Capture the cell that displays the provided text and extract its [X, Y] central coordinate. 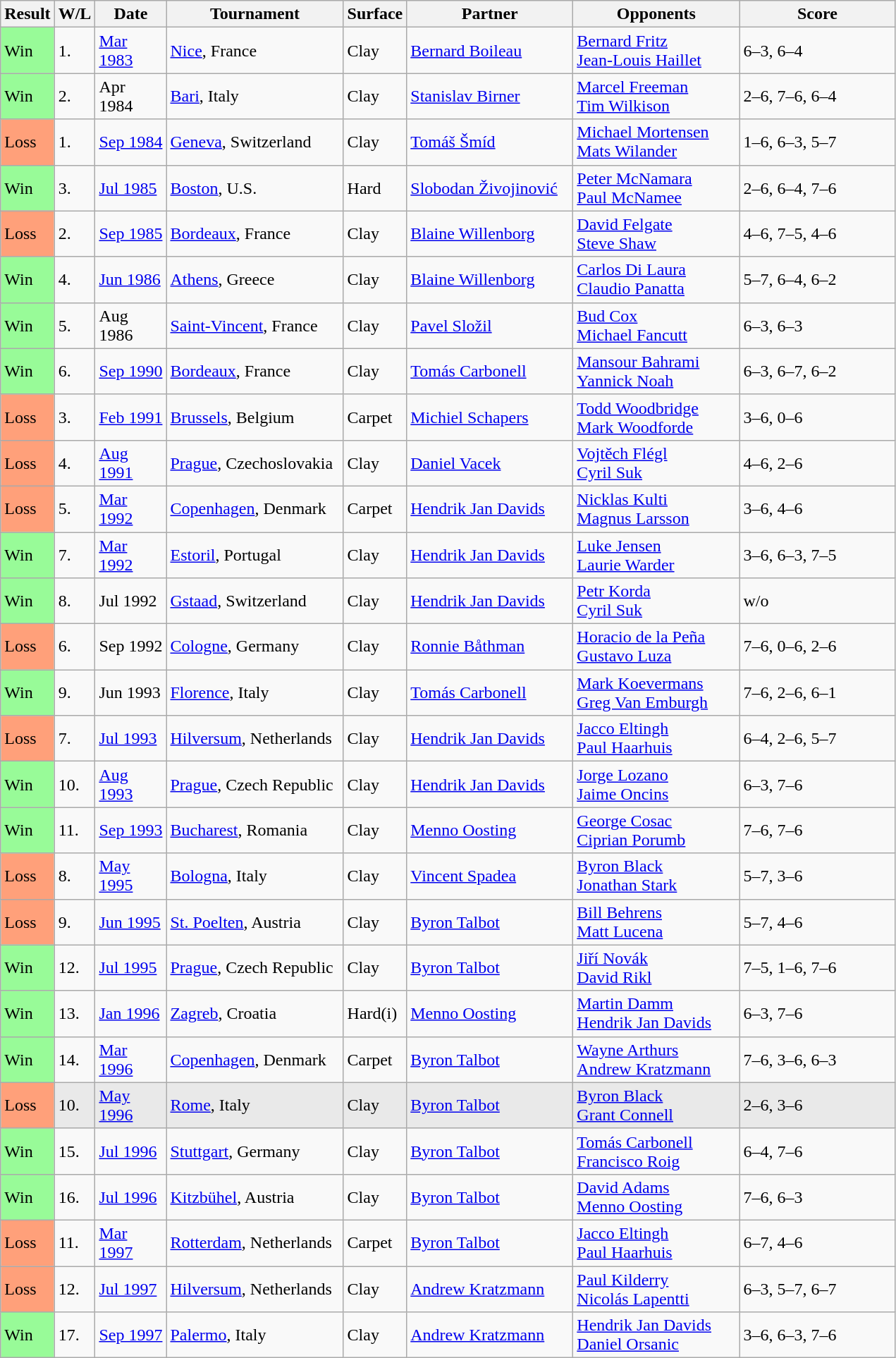
6–7, 4–6 [818, 1242]
Estoril, Portugal [255, 554]
Todd Woodbridge Mark Woodforde [656, 417]
Michiel Schapers [490, 417]
Hard(i) [375, 1014]
6–3, 6–3 [818, 326]
3–6, 6–3, 7–5 [818, 554]
Stuttgart, Germany [255, 1151]
Brussels, Belgium [255, 417]
3–6, 4–6 [818, 509]
13. [75, 1014]
Horacio de la Peña Gustavo Luza [656, 647]
Peter McNamara Paul McNamee [656, 188]
Cologne, Germany [255, 647]
Mansour Bahrami Yannick Noah [656, 371]
George Cosac Ciprian Porumb [656, 831]
Mark Koevermans Greg Van Emburgh [656, 692]
Mar 1996 [131, 1059]
17. [75, 1335]
Nice, France [255, 51]
Luke Jensen Laurie Warder [656, 554]
2–6, 6–4, 7–6 [818, 188]
David Adams Menno Oosting [656, 1197]
Jul 1992 [131, 601]
Sep 1992 [131, 647]
Boston, U.S. [255, 188]
Score [818, 14]
Hard [375, 188]
5–7, 3–6 [818, 876]
3–6, 6–3, 7–6 [818, 1335]
Vojtěch Flégl Cyril Suk [656, 463]
Byron Black Jonathan Stark [656, 876]
Petr Korda Cyril Suk [656, 601]
Stanislav Birner [490, 96]
Mar 1997 [131, 1242]
Jiří Novák David Rikl [656, 967]
Martin Damm Hendrik Jan Davids [656, 1014]
Hendrik Jan Davids Daniel Orsanic [656, 1335]
Sep 1990 [131, 371]
7–6, 7–6 [818, 831]
Daniel Vacek [490, 463]
7–6, 3–6, 6–3 [818, 1059]
6–3, 6–4 [818, 51]
14. [75, 1059]
Palermo, Italy [255, 1335]
Tomás Carbonell Francisco Roig [656, 1151]
Sep 1993 [131, 831]
Surface [375, 14]
Feb 1991 [131, 417]
2–6, 3–6 [818, 1106]
Mar 1983 [131, 51]
W/L [75, 14]
7–6, 2–6, 6–1 [818, 692]
Prague, Czechoslovakia [255, 463]
6–4, 2–6, 5–7 [818, 739]
Aug 1993 [131, 784]
w/o [818, 601]
Jul 1997 [131, 1289]
Florence, Italy [255, 692]
5–7, 4–6 [818, 922]
Bud Cox Michael Fancutt [656, 326]
Jorge Lozano Jaime Oncins [656, 784]
Michael Mortensen Mats Wilander [656, 142]
Sep 1997 [131, 1335]
Apr 1984 [131, 96]
Tomáš Šmíd [490, 142]
6–4, 7–6 [818, 1151]
Kitzbühel, Austria [255, 1197]
Jun 1993 [131, 692]
Nicklas Kulti Magnus Larsson [656, 509]
Saint-Vincent, France [255, 326]
Vincent Spadea [490, 876]
7–6, 0–6, 2–6 [818, 647]
Tournament [255, 14]
Date [131, 14]
Rotterdam, Netherlands [255, 1242]
Rome, Italy [255, 1106]
15. [75, 1151]
Slobodan Živojinović [490, 188]
Byron Black Grant Connell [656, 1106]
St. Poelten, Austria [255, 922]
Partner [490, 14]
1–6, 6–3, 5–7 [818, 142]
May 1996 [131, 1106]
Athens, Greece [255, 279]
Jun 1986 [131, 279]
6–3, 6–7, 6–2 [818, 371]
3–6, 0–6 [818, 417]
4–6, 7–5, 4–6 [818, 234]
Wayne Arthurs Andrew Kratzmann [656, 1059]
Bernard Fritz Jean-Louis Haillet [656, 51]
Sep 1985 [131, 234]
Bernard Boileau [490, 51]
Jul 1985 [131, 188]
7–6, 6–3 [818, 1197]
Aug 1991 [131, 463]
5–7, 6–4, 6–2 [818, 279]
Gstaad, Switzerland [255, 601]
Marcel Freeman Tim Wilkison [656, 96]
6–3, 5–7, 6–7 [818, 1289]
Jan 1996 [131, 1014]
Jul 1993 [131, 739]
Aug 1986 [131, 326]
Bari, Italy [255, 96]
16. [75, 1197]
2–6, 7–6, 6–4 [818, 96]
Jul 1995 [131, 967]
Bologna, Italy [255, 876]
Bill Behrens Matt Lucena [656, 922]
Paul Kilderry Nicolás Lapentti [656, 1289]
Zagreb, Croatia [255, 1014]
Jun 1995 [131, 922]
Bucharest, Romania [255, 831]
Ronnie Båthman [490, 647]
Pavel Složil [490, 326]
4–6, 2–6 [818, 463]
Carlos Di Laura Claudio Panatta [656, 279]
Geneva, Switzerland [255, 142]
Result [27, 14]
7–5, 1–6, 7–6 [818, 967]
Opponents [656, 14]
May 1995 [131, 876]
Sep 1984 [131, 142]
David Felgate Steve Shaw [656, 234]
